Detect which cell encompasses the target text, then output its (x, y) center coordinate. 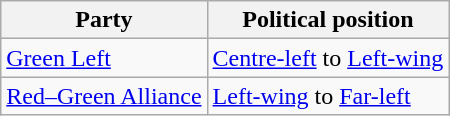
Red–Green Alliance (104, 96)
Green Left (104, 58)
Political position (328, 20)
Centre-left to Left-wing (328, 58)
Party (104, 20)
Left-wing to Far-left (328, 96)
